Output the [X, Y] coordinate of the center of the cell containing the given text.  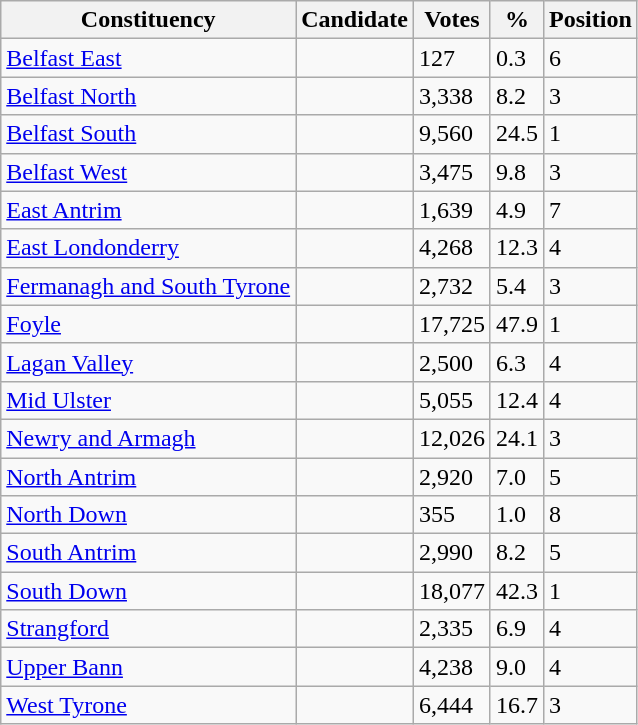
Fermanagh and South Tyrone [148, 286]
Belfast West [148, 172]
5,055 [452, 400]
8 [591, 515]
Newry and Armagh [148, 438]
2,335 [452, 629]
5.4 [516, 286]
0.3 [516, 58]
7 [591, 210]
9,560 [452, 134]
2,920 [452, 477]
3,475 [452, 172]
Lagan Valley [148, 362]
24.5 [516, 134]
9.0 [516, 667]
9.8 [516, 172]
4,268 [452, 248]
2,732 [452, 286]
West Tyrone [148, 705]
South Antrim [148, 553]
6.9 [516, 629]
6,444 [452, 705]
Foyle [148, 324]
East Londonderry [148, 248]
18,077 [452, 591]
North Down [148, 515]
Position [591, 20]
Belfast South [148, 134]
% [516, 20]
Candidate [355, 20]
1.0 [516, 515]
4.9 [516, 210]
2,990 [452, 553]
12.4 [516, 400]
24.1 [516, 438]
Belfast East [148, 58]
355 [452, 515]
Upper Bann [148, 667]
South Down [148, 591]
6 [591, 58]
127 [452, 58]
1,639 [452, 210]
Constituency [148, 20]
12.3 [516, 248]
East Antrim [148, 210]
2,500 [452, 362]
16.7 [516, 705]
3,338 [452, 96]
7.0 [516, 477]
17,725 [452, 324]
47.9 [516, 324]
Mid Ulster [148, 400]
4,238 [452, 667]
Strangford [148, 629]
Votes [452, 20]
Belfast North [148, 96]
6.3 [516, 362]
12,026 [452, 438]
42.3 [516, 591]
North Antrim [148, 477]
